Search for the cell housing the specified text and yield its [x, y] center coordinate. 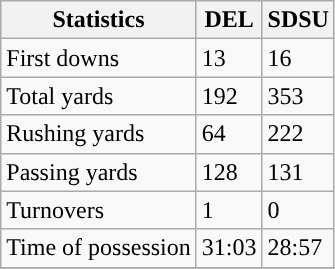
Turnovers [99, 210]
1 [229, 210]
Time of possession [99, 248]
13 [229, 58]
128 [229, 172]
353 [298, 96]
Rushing yards [99, 134]
28:57 [298, 248]
First downs [99, 58]
DEL [229, 20]
0 [298, 210]
222 [298, 134]
Total yards [99, 96]
16 [298, 58]
SDSU [298, 20]
131 [298, 172]
64 [229, 134]
Passing yards [99, 172]
192 [229, 96]
31:03 [229, 248]
Statistics [99, 20]
